From the cell containing the given text, extract its center point as [x, y] coordinate. 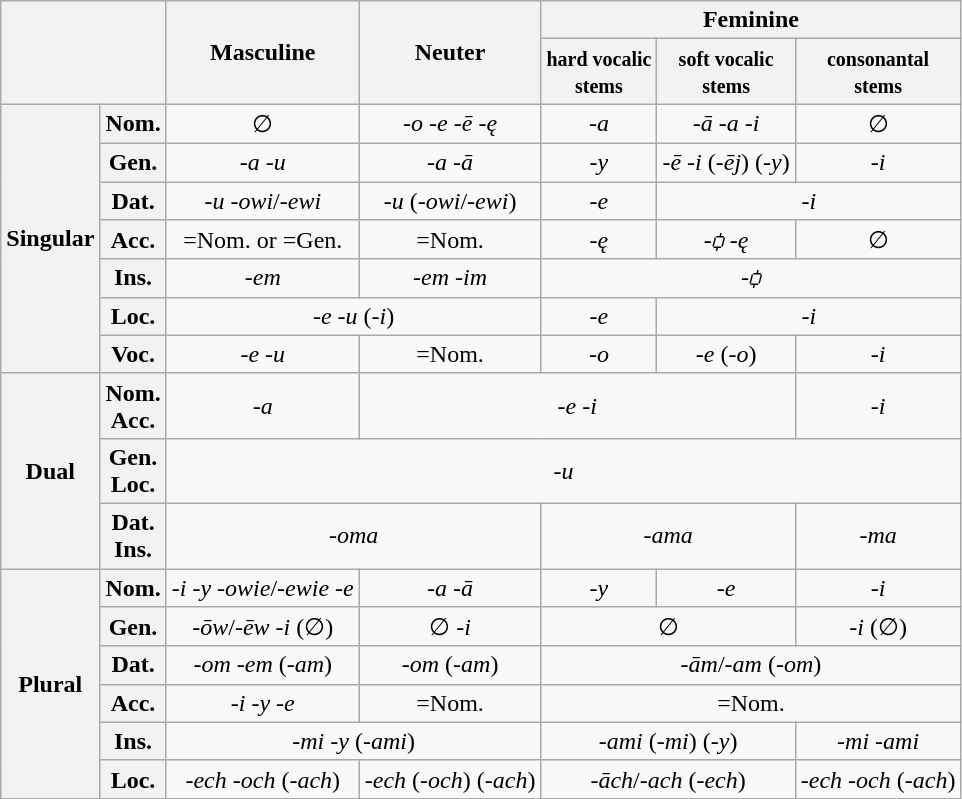
-mi -ami [878, 741]
hard vocalicstems [599, 72]
Plural [50, 683]
-e -u (-i) [354, 316]
-ōw/-ēw -i (∅) [262, 627]
-oma [354, 536]
Feminine [751, 20]
Singular [50, 238]
Masculine [262, 52]
-ām/-am (-om) [751, 665]
-om (-am) [450, 665]
-e (-o) [726, 354]
-om -em (-am) [262, 665]
-ma [878, 536]
Dual [50, 470]
-i (∅) [878, 627]
-ā -a -i [726, 124]
-o [599, 354]
Nom.Acc. [133, 406]
consonantalstems [878, 72]
-ꟁ [751, 278]
∅ -i [450, 627]
-i -y -owie/-ewie -e [262, 587]
-em [262, 278]
-e -u [262, 354]
Neuter [450, 52]
-i -y -e [262, 703]
-ꟁ -ę [726, 240]
soft vocalicstems [726, 72]
-ē -i (-ēj) (-y) [726, 162]
-u [564, 470]
Voc. [133, 354]
-ę [599, 240]
-a -u [262, 162]
-āch/-ach (-ech) [668, 779]
-u -owi/-ewi [262, 201]
-u (-owi/-ewi) [450, 201]
-mi -y (-ami) [354, 741]
-ama [668, 536]
-em -im [450, 278]
Gen.Loc. [133, 470]
-e -i [577, 406]
-o -e -ē -ę [450, 124]
=Nom. or =Gen. [262, 240]
Dat.Ins. [133, 536]
-ech (-och) (-ach) [450, 779]
-ami (-mi) (-y) [668, 741]
